Locate the cell with the specified text and output its (X, Y) center coordinate. 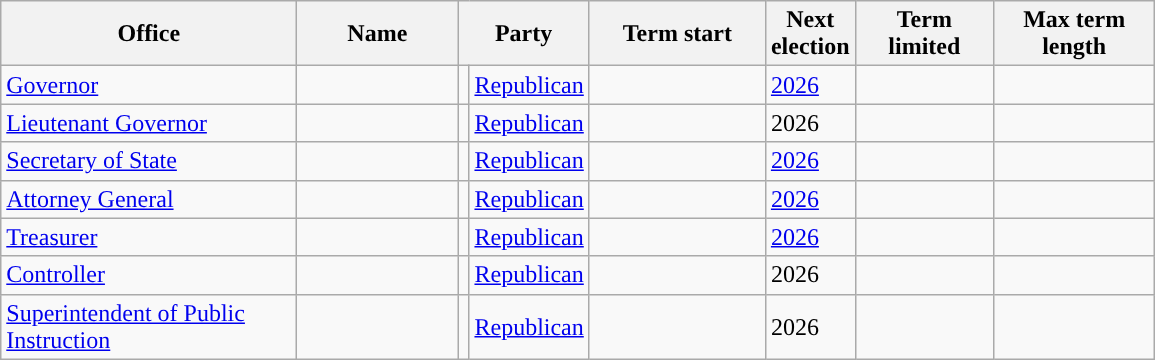
Treasurer (149, 237)
Max term length (1074, 34)
Party (524, 34)
Name (378, 34)
Term start (677, 34)
Next election (810, 34)
Attorney General (149, 199)
Term limited (924, 34)
Lieutenant Governor (149, 123)
Governor (149, 85)
Secretary of State (149, 161)
Superintendent of Public Instruction (149, 326)
Office (149, 34)
Controller (149, 275)
